Output the [X, Y] coordinate of the center of the cell containing the given text.  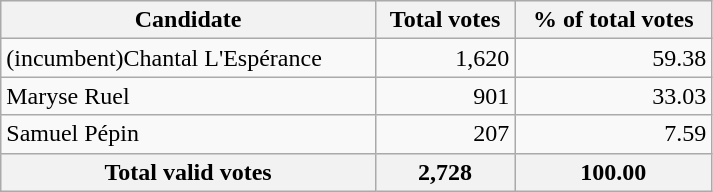
Maryse Ruel [188, 96]
Total votes [444, 20]
Candidate [188, 20]
100.00 [614, 172]
59.38 [614, 58]
% of total votes [614, 20]
Samuel Pépin [188, 134]
(incumbent)Chantal L'Espérance [188, 58]
207 [444, 134]
1,620 [444, 58]
2,728 [444, 172]
33.03 [614, 96]
901 [444, 96]
Total valid votes [188, 172]
7.59 [614, 134]
